Output the (x, y) coordinate of the center of the cell containing the given text.  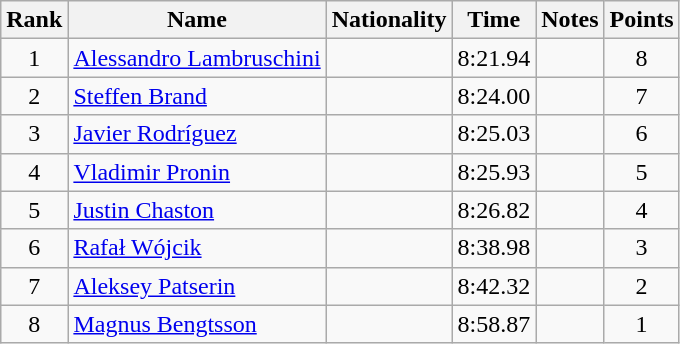
Nationality (389, 20)
8:58.87 (494, 324)
Magnus Bengtsson (197, 324)
8:25.03 (494, 134)
Rafał Wójcik (197, 248)
Time (494, 20)
Justin Chaston (197, 210)
8:42.32 (494, 286)
Name (197, 20)
Javier Rodríguez (197, 134)
8:24.00 (494, 96)
8:38.98 (494, 248)
8:21.94 (494, 58)
Steffen Brand (197, 96)
Aleksey Patserin (197, 286)
Alessandro Lambruschini (197, 58)
8:26.82 (494, 210)
8:25.93 (494, 172)
Points (642, 20)
Rank (34, 20)
Notes (570, 20)
Vladimir Pronin (197, 172)
